Pinpoint the cell where the given text exists, returning its [x, y] midpoint coordinate. 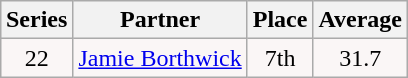
Partner [160, 20]
Jamie Borthwick [160, 58]
Place [280, 20]
Series [36, 20]
22 [36, 58]
7th [280, 58]
Average [360, 20]
31.7 [360, 58]
